Output the (x, y) coordinate of the center of the cell containing the given text.  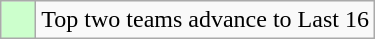
Top two teams advance to Last 16 (206, 20)
